Search for the cell housing the specified text and yield its (X, Y) center coordinate. 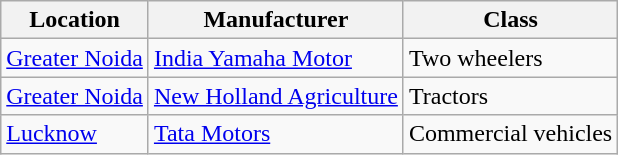
Tata Motors (276, 134)
India Yamaha Motor (276, 58)
Tractors (510, 96)
Location (75, 20)
Two wheelers (510, 58)
Commercial vehicles (510, 134)
Lucknow (75, 134)
Manufacturer (276, 20)
New Holland Agriculture (276, 96)
Class (510, 20)
